Identify which cell holds the provided text, then report its [X, Y] central coordinate. 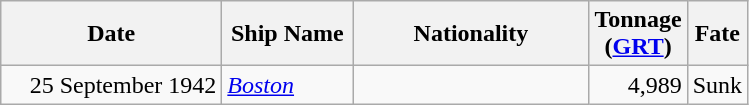
25 September 1942 [112, 85]
Nationality [471, 34]
Date [112, 34]
4,989 [638, 85]
Sunk [717, 85]
Ship Name [288, 34]
Boston [288, 85]
Fate [717, 34]
Tonnage (GRT) [638, 34]
